Return the [x, y] coordinate for the center point of the cell that contains the specified text.  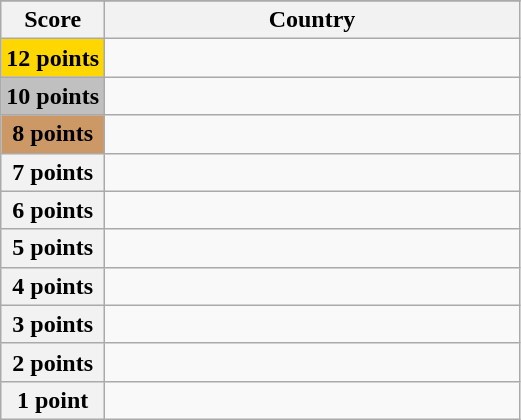
Score [53, 20]
4 points [53, 286]
8 points [53, 134]
10 points [53, 96]
7 points [53, 172]
5 points [53, 248]
3 points [53, 324]
12 points [53, 58]
6 points [53, 210]
2 points [53, 362]
Country [312, 20]
1 point [53, 400]
